Return (x, y) of the center of cell containing provided text 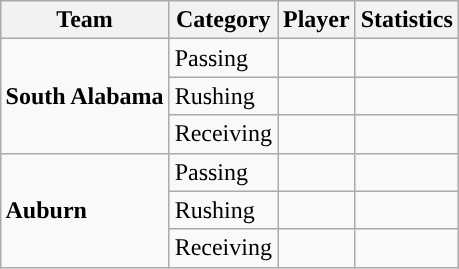
Statistics (406, 20)
Auburn (84, 210)
Category (223, 20)
South Alabama (84, 96)
Team (84, 20)
Player (317, 20)
